Search for the cell housing the specified text and yield its (x, y) center coordinate. 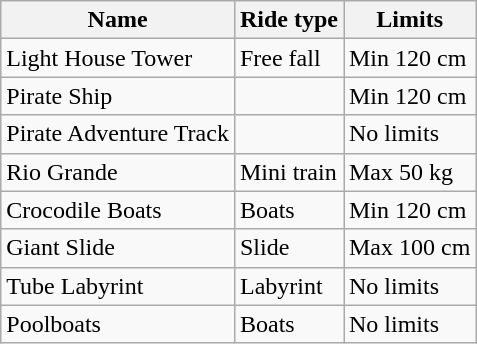
Rio Grande (118, 172)
Max 50 kg (410, 172)
Crocodile Boats (118, 210)
Max 100 cm (410, 248)
Pirate Ship (118, 96)
Mini train (288, 172)
Light House Tower (118, 58)
Name (118, 20)
Free fall (288, 58)
Ride type (288, 20)
Poolboats (118, 324)
Labyrint (288, 286)
Slide (288, 248)
Limits (410, 20)
Giant Slide (118, 248)
Tube Labyrint (118, 286)
Pirate Adventure Track (118, 134)
